Return (X, Y) of the center of cell containing provided text 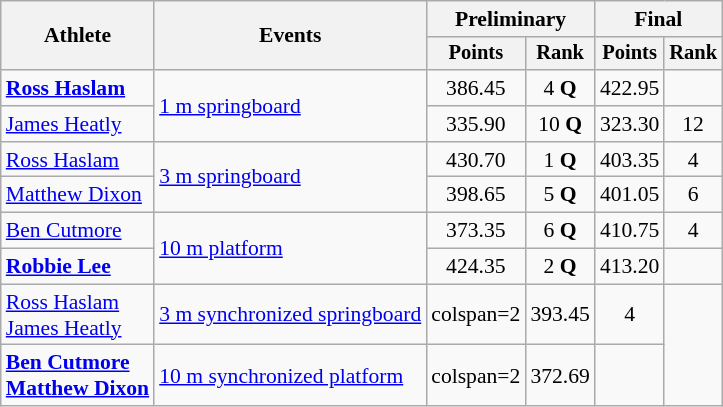
430.70 (476, 160)
Matthew Dixon (78, 195)
373.35 (476, 231)
10 m platform (290, 248)
Robbie Lee (78, 267)
5 Q (560, 195)
393.45 (560, 314)
12 (693, 124)
Ben Cutmore (78, 231)
James Heatly (78, 124)
422.95 (630, 88)
Ross HaslamJames Heatly (78, 314)
6 Q (560, 231)
1 m springboard (290, 106)
Final (658, 19)
Preliminary (510, 19)
410.75 (630, 231)
424.35 (476, 267)
372.69 (560, 376)
6 (693, 195)
323.30 (630, 124)
398.65 (476, 195)
Events (290, 36)
401.05 (630, 195)
3 m synchronized springboard (290, 314)
1 Q (560, 160)
10 m synchronized platform (290, 376)
4 Q (560, 88)
Athlete (78, 36)
Ben CutmoreMatthew Dixon (78, 376)
403.35 (630, 160)
386.45 (476, 88)
335.90 (476, 124)
2 Q (560, 267)
413.20 (630, 267)
10 Q (560, 124)
3 m springboard (290, 178)
